Identify which cell holds the provided text, then report its (X, Y) central coordinate. 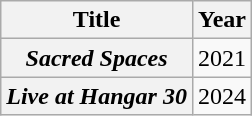
2021 (222, 58)
Sacred Spaces (97, 58)
Title (97, 20)
Live at Hangar 30 (97, 96)
Year (222, 20)
2024 (222, 96)
